Identify which cell holds the provided text, then report its [X, Y] central coordinate. 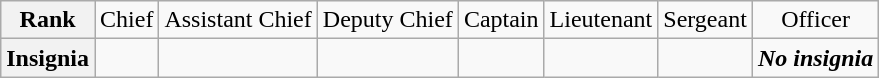
No insignia [815, 58]
Captain [501, 20]
Lieutenant [601, 20]
Assistant Chief [238, 20]
Rank [48, 20]
Chief [127, 20]
Officer [815, 20]
Insignia [48, 58]
Sergeant [706, 20]
Deputy Chief [388, 20]
